Search for the cell housing the specified text and yield its (x, y) center coordinate. 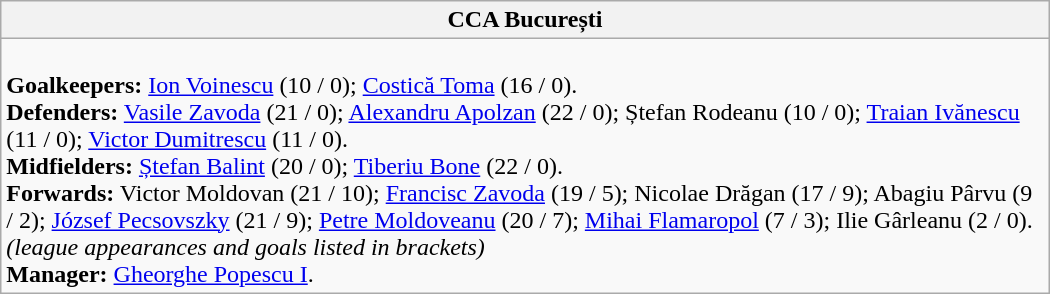
CCA București (525, 20)
